Detect which cell encompasses the target text, then output its [x, y] center coordinate. 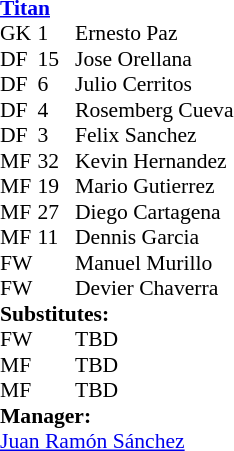
Substitutes: [116, 314]
Ernesto Paz [154, 33]
Devier Chaverra [154, 289]
1 [57, 33]
15 [57, 59]
3 [57, 135]
Manager: [116, 416]
4 [57, 110]
Diego Cartagena [154, 212]
32 [57, 161]
Felix Sanchez [154, 135]
Dennis Garcia [154, 237]
Manuel Murillo [154, 263]
Mario Gutierrez [154, 187]
Jose Orellana [154, 59]
GK [19, 33]
Julio Cerritos [154, 85]
27 [57, 212]
Kevin Hernandez [154, 161]
6 [57, 85]
Rosemberg Cueva [154, 110]
19 [57, 187]
11 [57, 237]
